From the cell containing the given text, extract its center point as (X, Y) coordinate. 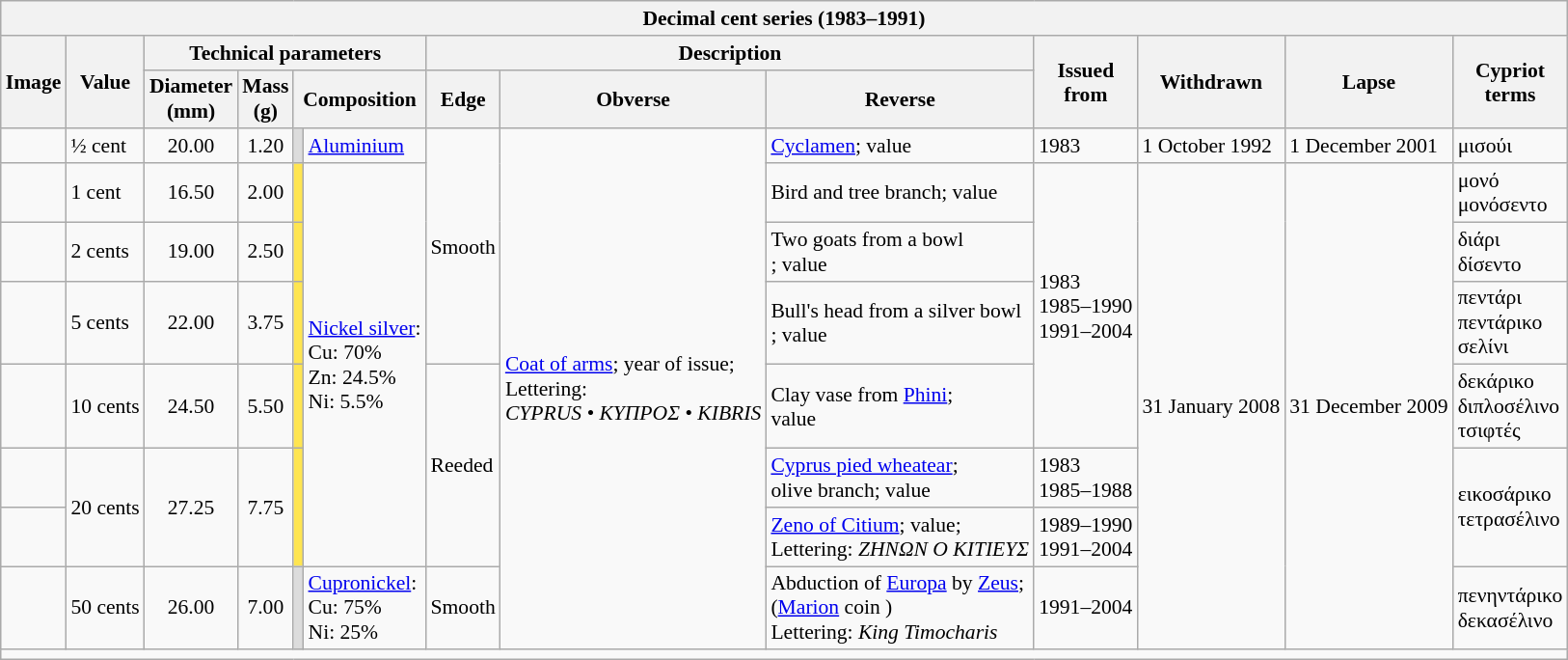
Obverse (634, 98)
24.50 (191, 407)
1991–2004 (1086, 608)
μονόμονόσεντο (1510, 193)
31 January 2008 (1211, 406)
19831985–19901991–2004 (1086, 306)
10 cents (104, 407)
2.00 (265, 193)
Cyclamen; value (900, 146)
Aluminium (365, 146)
Bull's head from a silver bowl; value (900, 322)
Reverse (900, 98)
20 cents (104, 507)
1 October 1992 (1211, 146)
Composition (359, 98)
½ cent (104, 146)
Bird and tree branch; value (900, 193)
Zeno of Citium; value;Lettering: ΖΗΝΩΝ Ο ΚΙΤΙΕΥΣ (900, 536)
1 December 2001 (1368, 146)
μισούι (1510, 146)
2.50 (265, 251)
Description (731, 52)
δεκάρικοδιπλοσέλινοτσιφτές (1510, 407)
Value (104, 81)
26.00 (191, 608)
50 cents (104, 608)
1983 (1086, 146)
Edge (463, 98)
Clay vase from Phini;value (900, 407)
Cyprus pied wheatear;olive branch; value (900, 477)
Two goats from a bowl; value (900, 251)
πεντάριπεντάρικοσελίνι (1510, 322)
Coat of arms; year of issue;Lettering:CYPRUS • ΚΥΠΡΟΣ • KIBRIS (634, 389)
20.00 (191, 146)
Withdrawn (1211, 81)
Cupronickel:Cu: 75%Ni: 25% (365, 608)
3.75 (265, 322)
22.00 (191, 322)
Issuedfrom (1086, 81)
19.00 (191, 251)
Technical parameters (285, 52)
16.50 (191, 193)
1989–19901991–2004 (1086, 536)
Abduction of Europa by Zeus;(Marion coin )Lettering: King Timocharis (900, 608)
1.20 (265, 146)
19831985–1988 (1086, 477)
Diameter(mm) (191, 98)
7.00 (265, 608)
7.75 (265, 507)
27.25 (191, 507)
διάριδίσεντο (1510, 251)
εικοσάρικοτετρασέλινο (1510, 507)
2 cents (104, 251)
Image (34, 81)
5 cents (104, 322)
31 December 2009 (1368, 406)
Lapse (1368, 81)
Mass(g) (265, 98)
Reeded (463, 465)
Decimal cent series (1983–1991) (785, 18)
Nickel silver:Cu: 70%Zn: 24.5%Ni: 5.5% (365, 365)
Cypriotterms (1510, 81)
πενηντάρικοδεκασέλινο (1510, 608)
1 cent (104, 193)
5.50 (265, 407)
